Pinpoint the cell where the given text exists, returning its [x, y] midpoint coordinate. 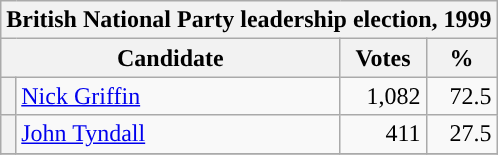
% [462, 58]
Nick Griffin [178, 96]
27.5 [462, 134]
Candidate [170, 58]
British National Party leadership election, 1999 [249, 20]
1,082 [383, 96]
John Tyndall [178, 134]
411 [383, 134]
72.5 [462, 96]
Votes [383, 58]
